Scan for the cell matching the given text and deliver its (X, Y) coordinate at center. 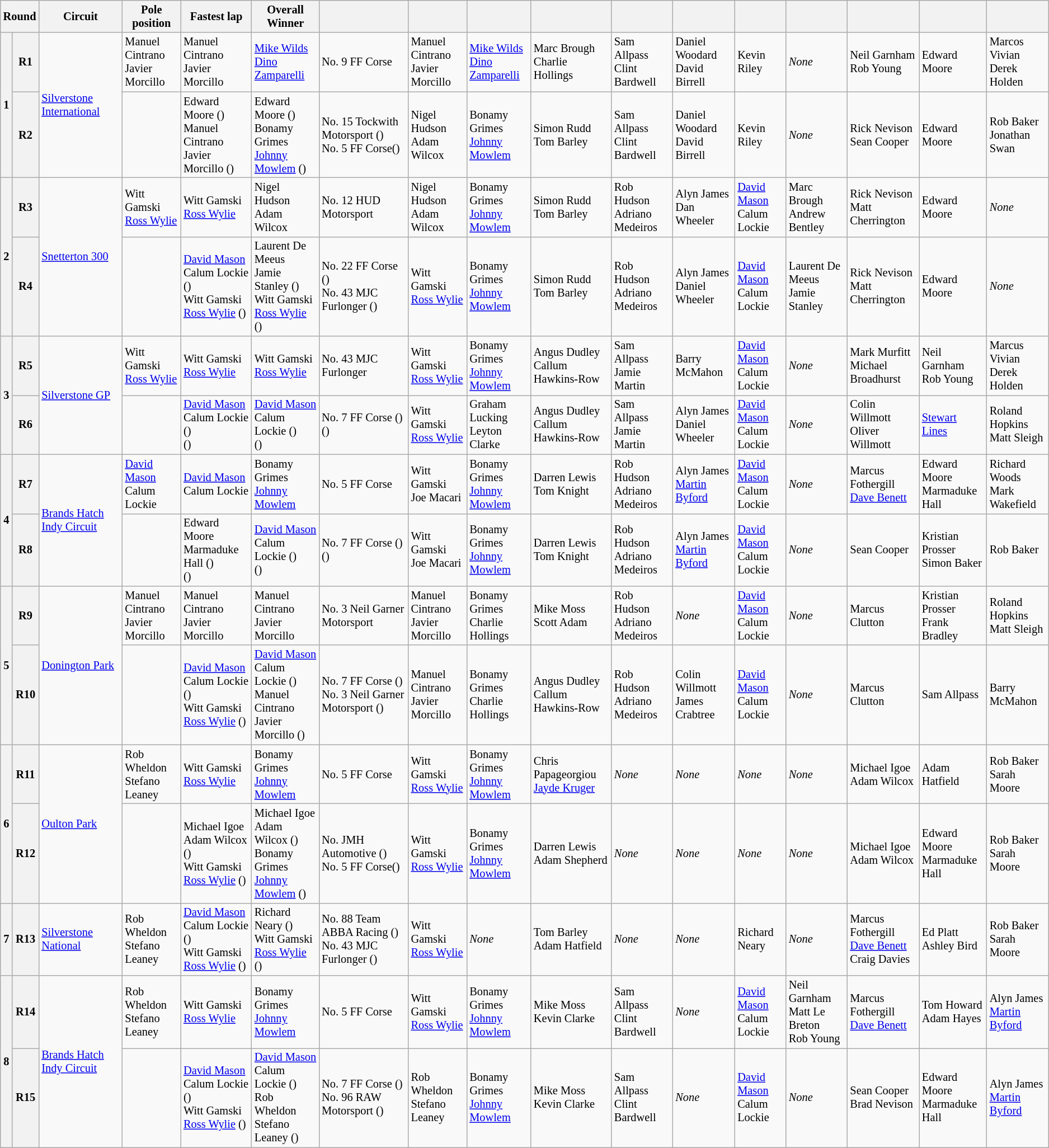
Silverstone International (81, 105)
Mike Moss Scott Adam (571, 615)
Mark Murfitt Michael Broadhurst (883, 366)
Adam Hatfield (953, 774)
Laurent De Meeus Jamie Stanley () Witt Gamski Ross Wylie () (285, 286)
Michael Igoe Adam Wilcox () Bonamy Grimes Johnny Mowlem () (285, 853)
Edward Moore () Manuel Cintrano Javier Morcillo () (216, 135)
Sam Allpass (953, 695)
No. 22 FF Corse ()No. 43 MJC Furlonger () (364, 286)
Pole position (151, 16)
R4 (26, 286)
3 (7, 395)
No. 15 Tockwith Motorsport ()No. 5 FF Corse() (364, 135)
R1 (26, 62)
Ed Platt Ashley Bird (953, 939)
Edward Moore Marmaduke Hall ()() (216, 550)
4 (7, 520)
Fastest lap (216, 16)
1 (7, 105)
Richard Neary () Witt Gamski Ross Wylie () (285, 939)
No. 43 MJC Furlonger (364, 366)
Overall Winner (285, 16)
R2 (26, 135)
8 (7, 1062)
Michael Igoe Adam Wilcox () Witt Gamski Ross Wylie () (216, 853)
R11 (26, 774)
Colin Willmott James Crabtree (704, 695)
R10 (26, 695)
Marcus Fothergill Dave Benett Craig Davies (883, 939)
6 (7, 824)
Oulton Park (81, 824)
No. 88 Team ABBA Racing ()No. 43 MJC Furlonger () (364, 939)
Richard Neary (760, 939)
5 (7, 665)
David Mason Calum Lockie () Manuel Cintrano Javier Morcillo () (285, 695)
Chris Papageorgiou Jayde Kruger (571, 774)
No. 9 FF Corse (364, 62)
Circuit (81, 16)
Alyn James Dan Wheeler (704, 207)
Darren Lewis Adam Shepherd (571, 853)
Marc Brough Andrew Bentley (817, 207)
No. 7 FF Corse ()No. 96 RAW Motorsport () (364, 1098)
David Mason Calum Lockie () Rob Wheldon Stefano Leaney () (285, 1098)
No. 3 Neil Garner Motorsport (364, 615)
R8 (26, 550)
Tom Howard Adam Hayes (953, 1012)
R13 (26, 939)
Sean Cooper Brad Nevison (883, 1098)
Colin Willmott Oliver Willmott (883, 425)
R3 (26, 207)
R5 (26, 366)
Edward Moore () Bonamy Grimes Johnny Mowlem () (285, 135)
2 (7, 256)
Rick Nevison Sean Cooper (883, 135)
R9 (26, 615)
Kristian Prosser Frank Bradley (953, 615)
Round (20, 16)
Silverstone GP (81, 395)
Kristian Prosser Simon Baker (953, 550)
Marcos Vivian Derek Holden (1018, 62)
Richard Woods Mark Wakefield (1018, 484)
Tom Barley Adam Hatfield (571, 939)
R14 (26, 1012)
Marcus Vivian Derek Holden (1018, 366)
Graham Lucking Leyton Clarke (499, 425)
Snetterton 300 (81, 256)
Sean Cooper (883, 550)
Neil Garnham Matt Le Breton Rob Young (817, 1012)
R7 (26, 484)
R15 (26, 1098)
No. 7 FF Corse ()No. 3 Neil Garner Motorsport () (364, 695)
7 (7, 939)
Stewart Lines (953, 425)
Silverstone National (81, 939)
Donington Park (81, 665)
Rob Baker Jonathan Swan (1018, 135)
Rob Baker (1018, 550)
R12 (26, 853)
No. 12 HUD Motorsport (364, 207)
R6 (26, 425)
No. JMH Automotive ()No. 5 FF Corse() (364, 853)
Marc Brough Charlie Hollings (571, 62)
Laurent De Meeus Jamie Stanley (817, 286)
